From the cell containing the given text, extract its center point as (X, Y) coordinate. 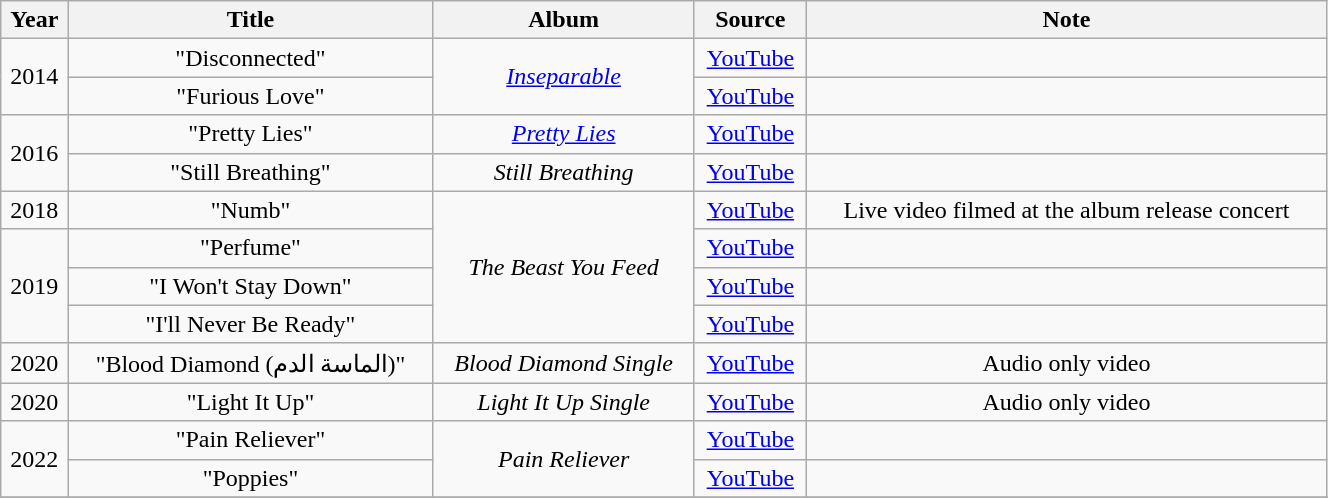
2014 (34, 77)
"Pretty Lies" (250, 134)
Pretty Lies (564, 134)
Still Breathing (564, 172)
2018 (34, 210)
Light It Up Single (564, 402)
The Beast You Feed (564, 267)
"Pain Reliever" (250, 440)
"Numb" (250, 210)
Live video filmed at the album release concert (1066, 210)
"Light It Up" (250, 402)
"Blood Diamond (الماسة الدم)" (250, 363)
2022 (34, 459)
"I Won't Stay Down" (250, 286)
"Disconnected" (250, 58)
Year (34, 20)
Title (250, 20)
2019 (34, 286)
Source (750, 20)
Note (1066, 20)
Album (564, 20)
Pain Reliever (564, 459)
"Perfume" (250, 248)
"Poppies" (250, 478)
2016 (34, 153)
Inseparable (564, 77)
"I'll Never Be Ready" (250, 324)
"Still Breathing" (250, 172)
Blood Diamond Single (564, 363)
"Furious Love" (250, 96)
